Provide the [X, Y] coordinate of the cell's center where the given text is located.  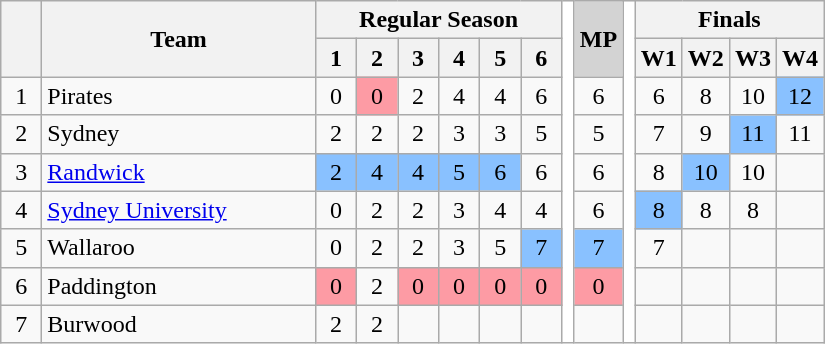
Finals [729, 20]
W1 [658, 58]
W4 [800, 58]
Paddington [179, 286]
Team [179, 39]
Wallaroo [179, 248]
Pirates [179, 96]
9 [706, 134]
MP [598, 39]
Sydney [179, 134]
12 [800, 96]
Regular Season [438, 20]
W2 [706, 58]
Burwood [179, 324]
Randwick [179, 172]
W3 [752, 58]
Sydney University [179, 210]
